From the cell containing the given text, extract its center point as [X, Y] coordinate. 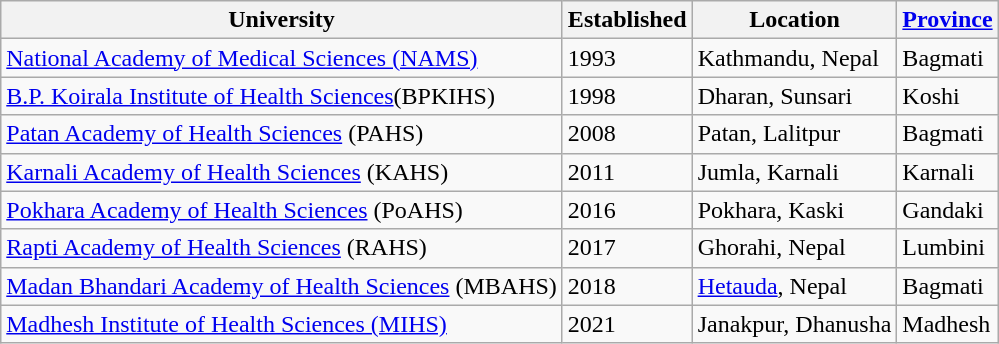
2016 [627, 210]
1998 [627, 96]
Kathmandu, Nepal [794, 58]
2017 [627, 248]
Rapti Academy of Health Sciences (RAHS) [282, 248]
2011 [627, 172]
2008 [627, 134]
Janakpur, Dhanusha [794, 324]
B.P. Koirala Institute of Health Sciences(BPKIHS) [282, 96]
National Academy of Medical Sciences (NAMS) [282, 58]
Madan Bhandari Academy of Health Sciences (MBAHS) [282, 286]
Madhesh Institute of Health Sciences (MIHS) [282, 324]
University [282, 20]
Lumbini [948, 248]
2021 [627, 324]
Patan, Lalitpur [794, 134]
Ghorahi, Nepal [794, 248]
Pokhara, Kaski [794, 210]
Established [627, 20]
Pokhara Academy of Health Sciences (PoAHS) [282, 210]
Location [794, 20]
Koshi [948, 96]
Jumla, Karnali [794, 172]
Dharan, Sunsari [794, 96]
1993 [627, 58]
2018 [627, 286]
Patan Academy of Health Sciences (PAHS) [282, 134]
Madhesh [948, 324]
Gandaki [948, 210]
Karnali Academy of Health Sciences (KAHS) [282, 172]
Hetauda, Nepal [794, 286]
Karnali [948, 172]
Province [948, 20]
